Provide the (X, Y) coordinate of the cell's center where the given text is located.  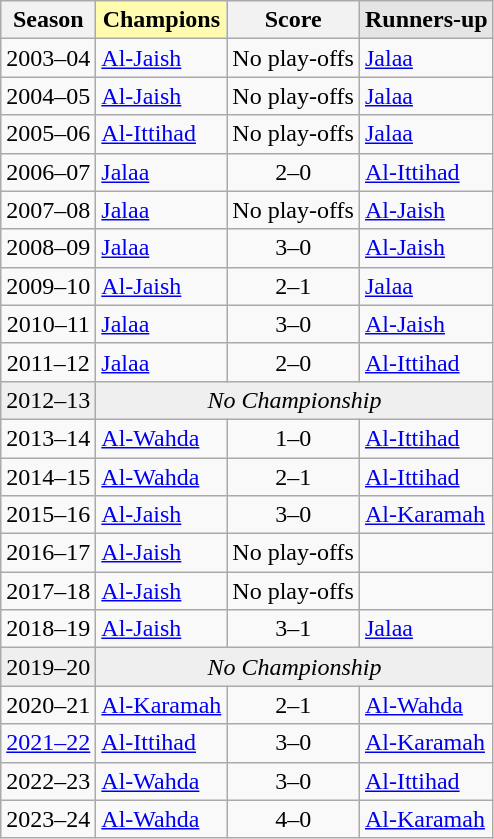
2016–17 (48, 553)
2023–24 (48, 819)
3–1 (294, 629)
2011–12 (48, 362)
2020–21 (48, 705)
2018–19 (48, 629)
4–0 (294, 819)
Score (294, 20)
2017–18 (48, 591)
2005–06 (48, 134)
2009–10 (48, 286)
Runners-up (426, 20)
2003–04 (48, 58)
2006–07 (48, 172)
Champions (162, 20)
1–0 (294, 438)
2013–14 (48, 438)
Season (48, 20)
2015–16 (48, 515)
2022–23 (48, 781)
2008–09 (48, 248)
2021–22 (48, 743)
2004–05 (48, 96)
2019–20 (48, 667)
2012–13 (48, 400)
2014–15 (48, 477)
2007–08 (48, 210)
2010–11 (48, 324)
